Find where the given text appears and provide that cell's center as [X, Y] coordinate. 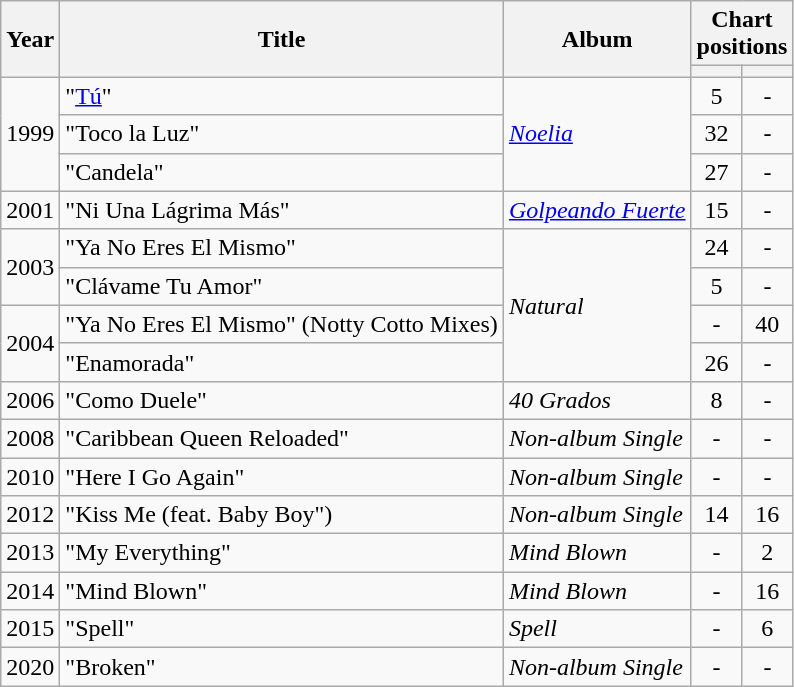
"Clávame Tu Amor" [282, 286]
2014 [30, 591]
2004 [30, 343]
2013 [30, 553]
27 [716, 172]
"Kiss Me (feat. Baby Boy") [282, 515]
"Mind Blown" [282, 591]
Title [282, 39]
Chart positions [742, 34]
"Tú" [282, 96]
40 Grados [597, 400]
"Candela" [282, 172]
2010 [30, 477]
"Enamorada" [282, 362]
"Spell" [282, 629]
14 [716, 515]
8 [716, 400]
Year [30, 39]
2001 [30, 210]
2003 [30, 267]
2006 [30, 400]
"Caribbean Queen Reloaded" [282, 438]
Album [597, 39]
Natural [597, 305]
15 [716, 210]
32 [716, 134]
24 [716, 248]
2015 [30, 629]
26 [716, 362]
6 [768, 629]
"Broken" [282, 667]
Golpeando Fuerte [597, 210]
2012 [30, 515]
40 [768, 324]
1999 [30, 134]
2 [768, 553]
"Como Duele" [282, 400]
"Ya No Eres El Mismo" [282, 248]
"Here I Go Again" [282, 477]
"Ya No Eres El Mismo" (Notty Cotto Mixes) [282, 324]
2020 [30, 667]
Noelia [597, 134]
2008 [30, 438]
"Toco la Luz" [282, 134]
Spell [597, 629]
"My Everything" [282, 553]
"Ni Una Lágrima Más" [282, 210]
